Scan for the cell matching the given text and deliver its (x, y) coordinate at center. 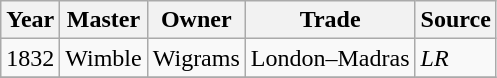
Wimble (104, 58)
Year (30, 20)
LR (456, 58)
Master (104, 20)
London–Madras (330, 58)
Wigrams (196, 58)
Owner (196, 20)
Trade (330, 20)
Source (456, 20)
1832 (30, 58)
